Scan for the cell matching the given text and deliver its [X, Y] coordinate at center. 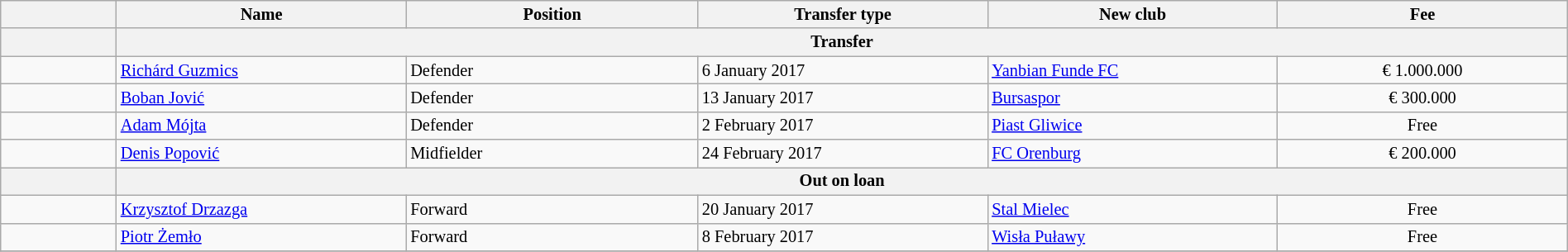
Richárd Guzmics [261, 70]
€ 300.000 [1422, 97]
New club [1132, 14]
Position [552, 14]
Krzysztof Drzazga [261, 209]
Stal Mielec [1132, 209]
FC Orenburg [1132, 154]
Fee [1422, 14]
€ 1.000.000 [1422, 70]
Adam Mójta [261, 126]
13 January 2017 [843, 97]
Piast Gliwice [1132, 126]
Yanbian Funde FC [1132, 70]
Denis Popović [261, 154]
Out on loan [842, 181]
6 January 2017 [843, 70]
Transfer [842, 42]
Transfer type [843, 14]
Name [261, 14]
8 February 2017 [843, 237]
Piotr Żemło [261, 237]
Wisła Puławy [1132, 237]
Boban Jović [261, 97]
20 January 2017 [843, 209]
€ 200.000 [1422, 154]
Midfielder [552, 154]
Bursaspor [1132, 97]
24 February 2017 [843, 154]
2 February 2017 [843, 126]
